Find where the given text appears and provide that cell's center as [x, y] coordinate. 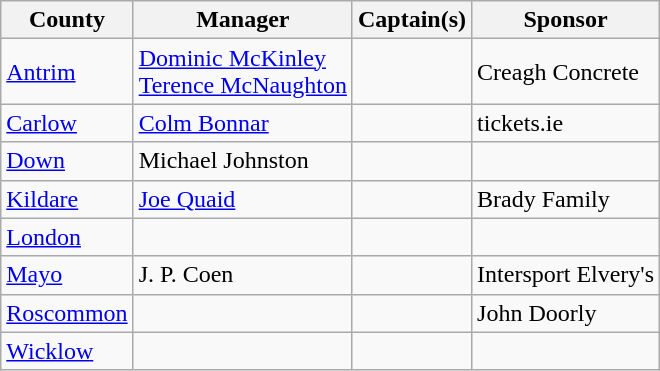
Sponsor [566, 20]
Kildare [67, 199]
Manager [242, 20]
Colm Bonnar [242, 123]
J. P. Coen [242, 275]
Antrim [67, 72]
County [67, 20]
Down [67, 161]
John Doorly [566, 313]
Michael Johnston [242, 161]
Dominic McKinleyTerence McNaughton [242, 72]
Roscommon [67, 313]
Creagh Concrete [566, 72]
Intersport Elvery's [566, 275]
Carlow [67, 123]
tickets.ie [566, 123]
Captain(s) [412, 20]
Mayo [67, 275]
Wicklow [67, 351]
Joe Quaid [242, 199]
Brady Family [566, 199]
London [67, 237]
